Extract the [x, y] coordinate from the center of the cell holding the provided text.  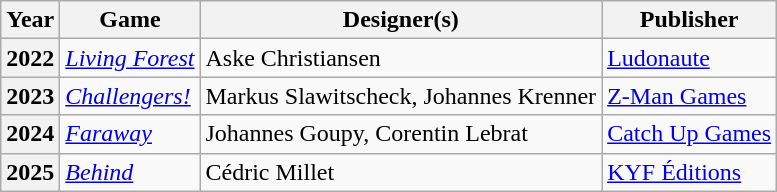
2024 [30, 134]
Z-Man Games [690, 96]
Aske Christiansen [401, 58]
Living Forest [130, 58]
Ludonaute [690, 58]
2025 [30, 172]
Cédric Millet [401, 172]
Year [30, 20]
Publisher [690, 20]
2022 [30, 58]
Challengers! [130, 96]
Behind [130, 172]
Game [130, 20]
Johannes Goupy, Corentin Lebrat [401, 134]
Catch Up Games [690, 134]
2023 [30, 96]
KYF Éditions [690, 172]
Designer(s) [401, 20]
Faraway [130, 134]
Markus Slawitscheck, Johannes Krenner [401, 96]
